Determine the (x, y) coordinate at the center of the cell enclosing the given text.  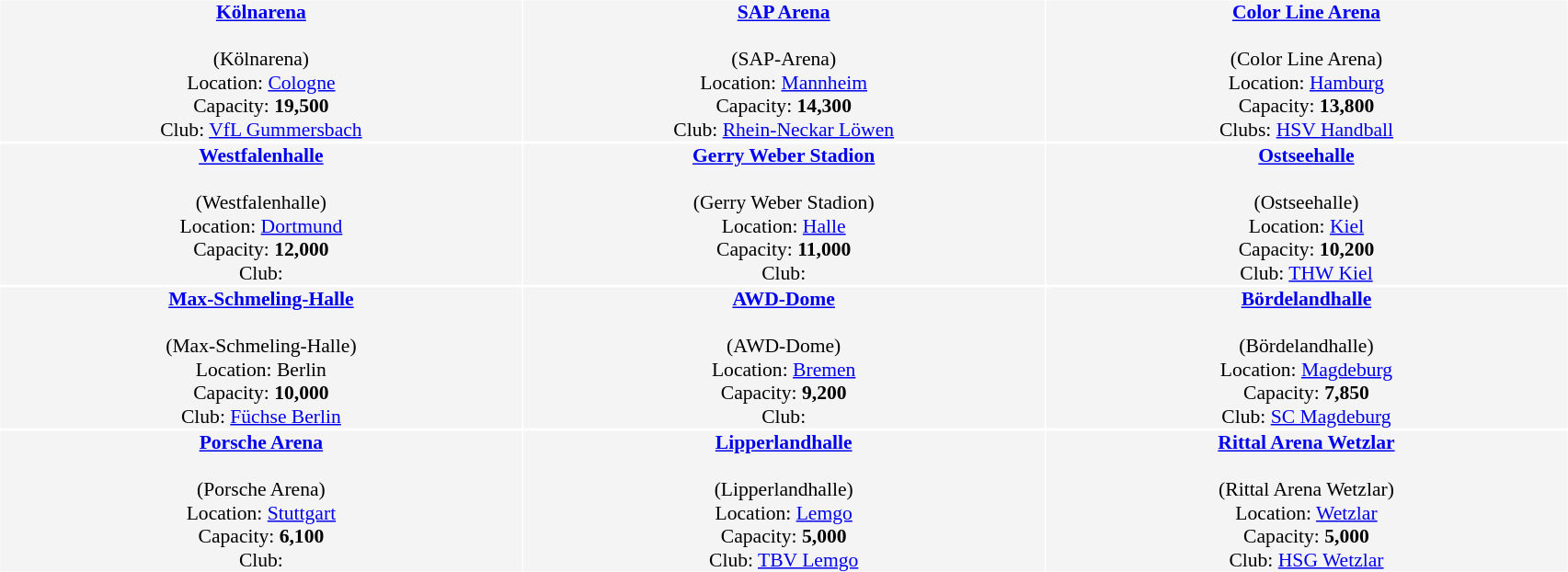
Westfalenhalle(Westfalenhalle) Location: Dortmund Capacity: 12,000 Club: (261, 213)
Kölnarena(Kölnarena) Location: Cologne Capacity: 19,500 Club: VfL Gummersbach (261, 70)
Bördelandhalle(Bördelandhalle) Location: Magdeburg Capacity: 7,850 Club: SC Magdeburg (1306, 357)
Gerry Weber Stadion(Gerry Weber Stadion) Location: Halle Capacity: 11,000 Club: (784, 213)
AWD-Dome(AWD-Dome) Location: Bremen Capacity: 9,200 Club: (784, 357)
Lipperlandhalle(Lipperlandhalle) Location: Lemgo Capacity: 5,000 Club: TBV Lemgo (784, 500)
Max-Schmeling-Halle(Max-Schmeling-Halle) Location: Berlin Capacity: 10,000 Club: Füchse Berlin (261, 357)
SAP Arena(SAP-Arena) Location: Mannheim Capacity: 14,300 Club: Rhein-Neckar Löwen (784, 70)
Ostseehalle(Ostseehalle) Location: Kiel Capacity: 10,200 Club: THW Kiel (1306, 213)
Rittal Arena Wetzlar(Rittal Arena Wetzlar) Location: Wetzlar Capacity: 5,000 Club: HSG Wetzlar (1306, 500)
Porsche Arena(Porsche Arena) Location: Stuttgart Capacity: 6,100 Club: (261, 500)
Color Line Arena(Color Line Arena) Location: Hamburg Capacity: 13,800 Clubs: HSV Handball (1306, 70)
